Provide the [X, Y] coordinate of the cell's center where the given text is located.  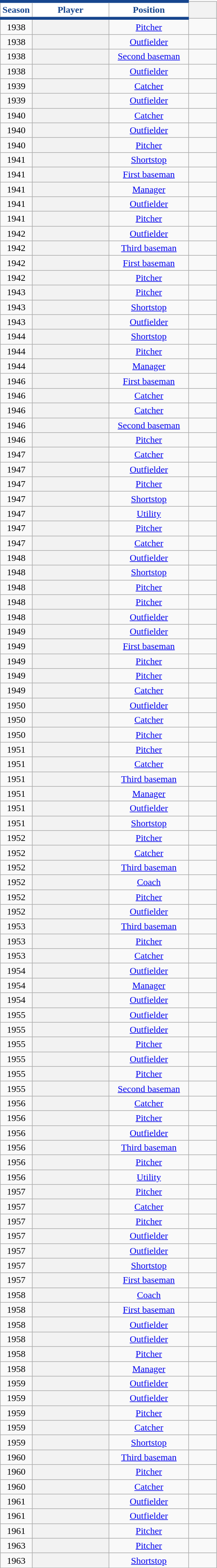
Season [16, 10]
Player [71, 10]
Position [149, 10]
